Provide the (x, y) coordinate of the cell's center where the given text is located.  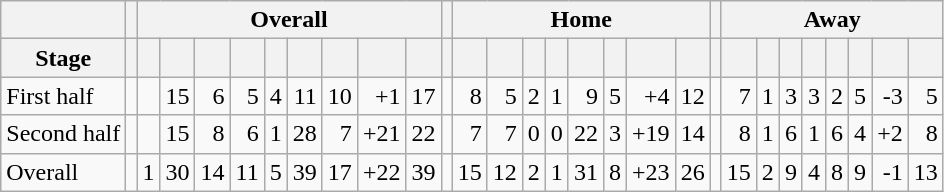
+2 (890, 134)
28 (304, 134)
Home (581, 20)
+19 (652, 134)
31 (586, 172)
13 (926, 172)
Stage (64, 58)
10 (340, 96)
30 (178, 172)
Second half (64, 134)
+22 (382, 172)
+1 (382, 96)
-1 (890, 172)
Away (832, 20)
+23 (652, 172)
First half (64, 96)
-3 (890, 96)
+21 (382, 134)
26 (692, 172)
+4 (652, 96)
